Locate the cell with the specified text and output its [x, y] center coordinate. 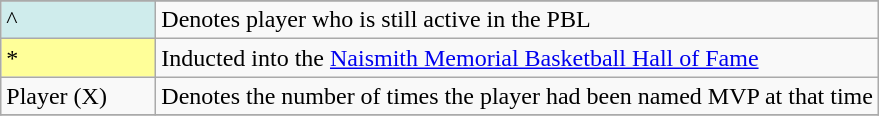
Player (X) [78, 96]
Denotes player who is still active in the PBL [518, 20]
^ [78, 20]
Inducted into the Naismith Memorial Basketball Hall of Fame [518, 58]
* [78, 58]
Denotes the number of times the player had been named MVP at that time [518, 96]
